Scan for the cell matching the given text and deliver its [X, Y] coordinate at center. 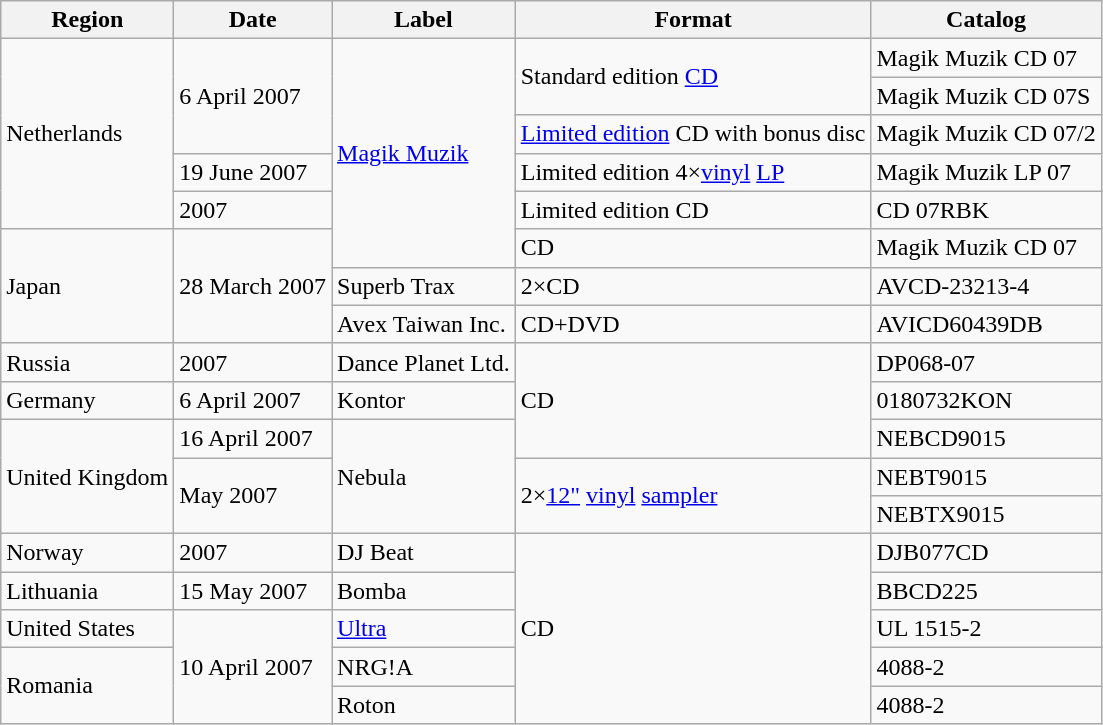
Label [424, 20]
May 2007 [253, 496]
BBCD225 [986, 591]
Kontor [424, 400]
NEBT9015 [986, 477]
United States [88, 629]
DP068-07 [986, 362]
Catalog [986, 20]
AVCD-23213-4 [986, 286]
Magik Muzik CD 07S [986, 96]
Dance Planet Ltd. [424, 362]
Format [693, 20]
Germany [88, 400]
Limited edition CD with bonus disc [693, 134]
Limited edition CD [693, 210]
16 April 2007 [253, 438]
28 March 2007 [253, 286]
Netherlands [88, 134]
2×12" vinyl sampler [693, 496]
Limited edition 4×vinyl LP [693, 172]
Romania [88, 686]
Standard edition CD [693, 77]
United Kingdom [88, 476]
Norway [88, 553]
Region [88, 20]
19 June 2007 [253, 172]
AVICD60439DB [986, 324]
Superb Trax [424, 286]
Lithuania [88, 591]
0180732KON [986, 400]
Magik Muzik LP 07 [986, 172]
Date [253, 20]
2×CD [693, 286]
DJ Beat [424, 553]
10 April 2007 [253, 667]
Magik Muzik CD 07/2 [986, 134]
NRG!A [424, 667]
UL 1515-2 [986, 629]
CD+DVD [693, 324]
Bomba [424, 591]
Nebula [424, 476]
Magik Muzik [424, 153]
Avex Taiwan Inc. [424, 324]
DJB077CD [986, 553]
Russia [88, 362]
CD 07RBK [986, 210]
Ultra [424, 629]
Roton [424, 705]
Japan [88, 286]
NEBTX9015 [986, 515]
15 May 2007 [253, 591]
NEBCD9015 [986, 438]
